Return (X, Y) of the center of cell containing provided text 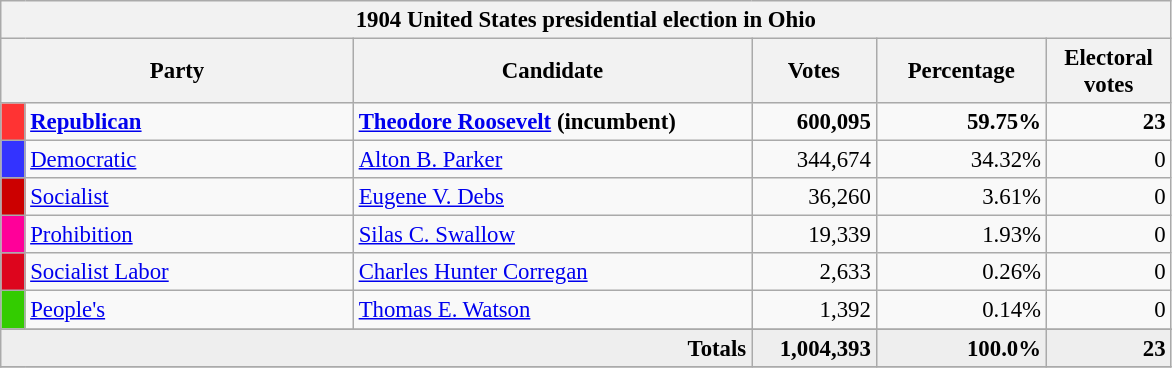
Charles Hunter Corregan (552, 273)
34.32% (961, 160)
Alton B. Parker (552, 160)
Percentage (961, 72)
Totals (376, 348)
Socialist Labor (189, 273)
Silas C. Swallow (552, 235)
1.93% (961, 235)
Theodore Roosevelt (incumbent) (552, 122)
Electoral votes (1108, 72)
Socialist (189, 197)
1,392 (814, 310)
0.26% (961, 273)
19,339 (814, 235)
Eugene V. Debs (552, 197)
600,095 (814, 122)
100.0% (961, 348)
1,004,393 (814, 348)
36,260 (814, 197)
0.14% (961, 310)
Candidate (552, 72)
59.75% (961, 122)
3.61% (961, 197)
Democratic (189, 160)
Party (178, 72)
Prohibition (189, 235)
2,633 (814, 273)
Thomas E. Watson (552, 310)
Votes (814, 72)
1904 United States presidential election in Ohio (586, 20)
People's (189, 310)
344,674 (814, 160)
Republican (189, 122)
